Return [x, y] of the center of cell containing provided text 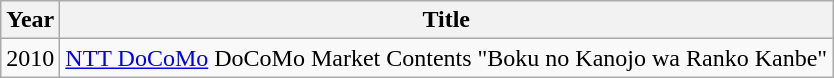
Title [446, 20]
2010 [30, 58]
NTT DoCoMo DoCoMo Market Contents "Boku no Kanojo wa Ranko Kanbe" [446, 58]
Year [30, 20]
